Find where the given text appears and provide that cell's center as (x, y) coordinate. 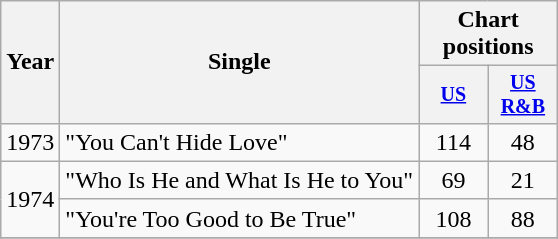
108 (454, 218)
21 (522, 180)
114 (454, 142)
88 (522, 218)
"You Can't Hide Love" (240, 142)
USR&B (522, 94)
Chart positions (488, 34)
48 (522, 142)
1973 (30, 142)
69 (454, 180)
1974 (30, 199)
"You're Too Good to Be True" (240, 218)
Single (240, 62)
Year (30, 62)
"Who Is He and What Is He to You" (240, 180)
US (454, 94)
